Identify which cell holds the provided text, then report its [X, Y] central coordinate. 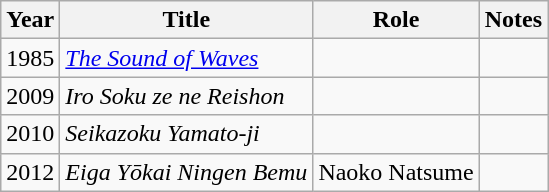
Notes [513, 20]
2012 [30, 172]
The Sound of Waves [186, 58]
Year [30, 20]
Naoko Natsume [396, 172]
Role [396, 20]
Iro Soku ze ne Reishon [186, 96]
Seikazoku Yamato-ji [186, 134]
Title [186, 20]
2009 [30, 96]
Eiga Yōkai Ningen Bemu [186, 172]
2010 [30, 134]
1985 [30, 58]
